Locate the cell with the specified text and output its [x, y] center coordinate. 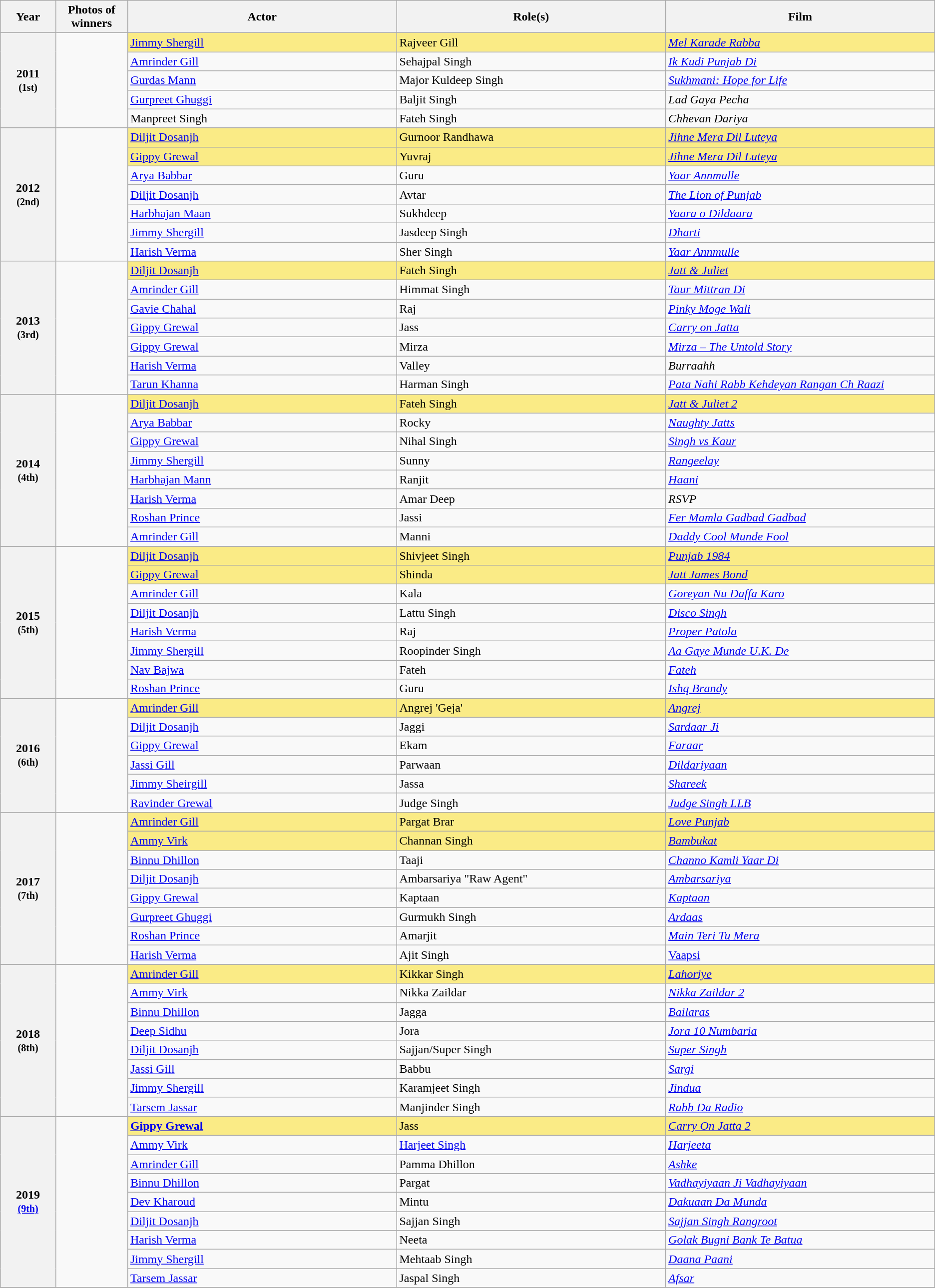
Mirza – The Untold Story [800, 347]
Sajjan Singh Rangroot [800, 1221]
Ajit Singh [531, 955]
2011 (1st) [28, 80]
Avtar [531, 194]
Sajjan Singh [531, 1221]
Amar Deep [531, 498]
Nihal Singh [531, 441]
Angrej [800, 708]
Jassa [531, 784]
Major Kuldeep Singh [531, 80]
Rajveer Gill [531, 42]
Bambukat [800, 841]
Ashke [800, 1164]
Jatt James Bond [800, 575]
2018 (8th) [28, 1040]
Pinky Moge Wali [800, 309]
Jaggi [531, 727]
Lad Gaya Pecha [800, 99]
Nikka Zaildar 2 [800, 993]
Kala [531, 594]
RSVP [800, 498]
Shivjeet Singh [531, 556]
Golak Bugni Bank Te Batua [800, 1240]
Pamma Dhillon [531, 1164]
Jora [531, 1031]
Karamjeet Singh [531, 1088]
Sargi [800, 1069]
Rabb Da Radio [800, 1107]
Carry on Jatta [800, 328]
Dakuaan Da Munda [800, 1202]
Actor [262, 17]
Bailaras [800, 1012]
Pargat Brar [531, 822]
Judge Singh [531, 803]
Vadhayiyaan Ji Vadhayiyaan [800, 1183]
Proper Patola [800, 632]
Channan Singh [531, 841]
Harjeeta [800, 1145]
Sher Singh [531, 251]
Kikkar Singh [531, 974]
Carry On Jatta 2 [800, 1126]
Naughty Jatts [800, 423]
Gavie Chahal [262, 309]
Ekam [531, 746]
Ardaas [800, 917]
Sunny [531, 460]
Sukhmani: Hope for Life [800, 80]
Harman Singh [531, 385]
Vaapsi [800, 955]
Deep Sidhu [262, 1031]
Daddy Cool Munde Fool [800, 536]
Baljit Singh [531, 99]
Rangeelay [800, 460]
2013 (3rd) [28, 328]
Harbhajan Mann [262, 479]
Mehtaab Singh [531, 1259]
Nikka Zaildar [531, 993]
Year [28, 17]
Taur Mittran Di [800, 290]
Mirza [531, 347]
Tarun Khanna [262, 385]
Rocky [531, 423]
Babbu [531, 1069]
Super Singh [800, 1050]
Lahoriye [800, 974]
2015 (5th) [28, 622]
Jaspal Singh [531, 1278]
Neeta [531, 1240]
Role(s) [531, 17]
Ishq Brandy [800, 689]
Sajjan/Super Singh [531, 1050]
Daana Paani [800, 1259]
Jagga [531, 1012]
Punjab 1984 [800, 556]
Ambarsariya "Raw Agent" [531, 879]
Mel Karade Rabba [800, 42]
Parwaan [531, 765]
Ranjit [531, 479]
Dharti [800, 232]
Pata Nahi Rabb Kehdeyan Rangan Ch Raazi [800, 385]
Valley [531, 366]
Jimmy Sheirgill [262, 784]
Burraahh [800, 366]
Aa Gaye Munde U.K. De [800, 651]
Gurmukh Singh [531, 917]
2014 (4th) [28, 470]
The Lion of Punjab [800, 194]
Singh vs Kaur [800, 441]
Jindua [800, 1088]
2012 (2nd) [28, 194]
Gurdas Mann [262, 80]
Goreyan Nu Daffa Karo [800, 594]
Jasdeep Singh [531, 232]
Lattu Singh [531, 613]
Fer Mamla Gadbad Gadbad [800, 517]
Faraar [800, 746]
Manjinder Singh [531, 1107]
Shinda [531, 575]
Photos of winners [91, 17]
Harbhajan Maan [262, 213]
Taaji [531, 859]
Pargat [531, 1183]
Disco Singh [800, 613]
Sukhdeep [531, 213]
Jatt & Juliet 2 [800, 404]
Amarjit [531, 936]
Yuvraj [531, 156]
2016 (6th) [28, 755]
Chhevan Dariya [800, 118]
Shareek [800, 784]
Ravinder Grewal [262, 803]
Angrej 'Geja' [531, 708]
Haani [800, 479]
Sehajpal Singh [531, 61]
Film [800, 17]
Dildariyaan [800, 765]
Himmat Singh [531, 290]
Afsar [800, 1278]
Gurnoor Randhawa [531, 137]
Jassi [531, 517]
Jatt & Juliet [800, 271]
Harjeet Singh [531, 1145]
Sardaar Ji [800, 727]
Manni [531, 536]
Mintu [531, 1202]
Jora 10 Numbaria [800, 1031]
Judge Singh LLB [800, 803]
2019 (9th) [28, 1202]
Ik Kudi Punjab Di [800, 61]
Yaara o Dildaara [800, 213]
Roopinder Singh [531, 651]
Channo Kamli Yaar Di [800, 859]
Dev Kharoud [262, 1202]
Love Punjab [800, 822]
Manpreet Singh [262, 118]
Ambarsariya [800, 879]
2017 (7th) [28, 888]
Main Teri Tu Mera [800, 936]
Nav Bajwa [262, 670]
